Return the [X, Y] coordinate for the center point of the cell that contains the specified text.  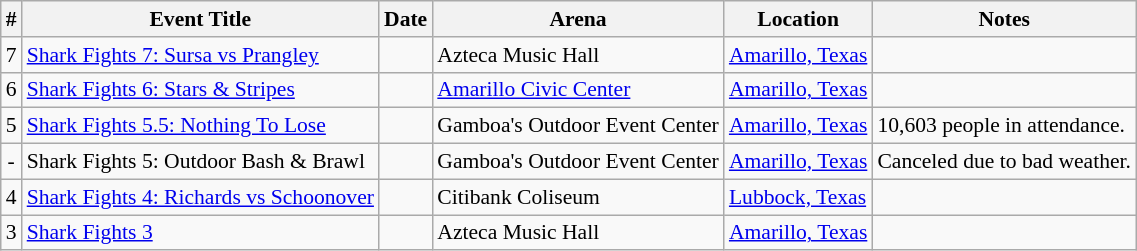
Amarillo Civic Center [578, 90]
Canceled due to bad weather. [1004, 162]
# [12, 19]
Event Title [200, 19]
6 [12, 90]
Shark Fights 6: Stars & Stripes [200, 90]
Notes [1004, 19]
Shark Fights 5: Outdoor Bash & Brawl [200, 162]
5 [12, 126]
Location [798, 19]
7 [12, 55]
- [12, 162]
10,603 people in attendance. [1004, 126]
Lubbock, Texas [798, 197]
Shark Fights 5.5: Nothing To Lose [200, 126]
Shark Fights 7: Sursa vs Prangley [200, 55]
Arena [578, 19]
3 [12, 233]
Shark Fights 4: Richards vs Schoonover [200, 197]
Shark Fights 3 [200, 233]
4 [12, 197]
Citibank Coliseum [578, 197]
Date [406, 19]
